Output the [x, y] coordinate of the center of the cell containing the given text.  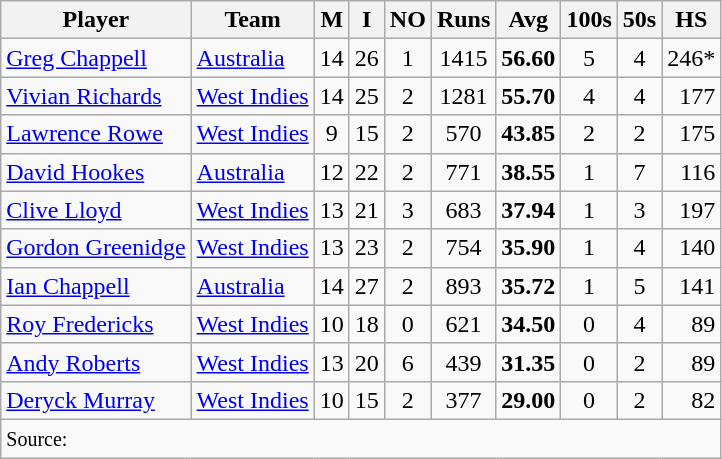
Lawrence Rowe [96, 134]
50s [639, 20]
M [332, 20]
56.60 [528, 58]
Source: [361, 438]
Vivian Richards [96, 96]
25 [366, 96]
Greg Chappell [96, 58]
NO [408, 20]
55.70 [528, 96]
35.72 [528, 286]
12 [332, 172]
David Hookes [96, 172]
141 [692, 286]
893 [463, 286]
9 [332, 134]
7 [639, 172]
43.85 [528, 134]
Player [96, 20]
439 [463, 362]
570 [463, 134]
23 [366, 248]
38.55 [528, 172]
771 [463, 172]
754 [463, 248]
100s [589, 20]
20 [366, 362]
34.50 [528, 324]
37.94 [528, 210]
Ian Chappell [96, 286]
22 [366, 172]
377 [463, 400]
HS [692, 20]
29.00 [528, 400]
Roy Fredericks [96, 324]
18 [366, 324]
116 [692, 172]
197 [692, 210]
26 [366, 58]
Runs [463, 20]
Andy Roberts [96, 362]
140 [692, 248]
Deryck Murray [96, 400]
1415 [463, 58]
621 [463, 324]
Avg [528, 20]
683 [463, 210]
21 [366, 210]
I [366, 20]
246* [692, 58]
Team [252, 20]
Gordon Greenidge [96, 248]
Clive Lloyd [96, 210]
6 [408, 362]
1281 [463, 96]
35.90 [528, 248]
175 [692, 134]
31.35 [528, 362]
82 [692, 400]
177 [692, 96]
27 [366, 286]
